Identify which cell holds the provided text, then report its (x, y) central coordinate. 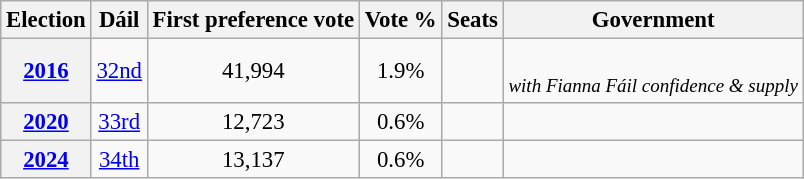
Vote % (400, 20)
1.9% (400, 72)
41,994 (253, 72)
2020 (46, 122)
Seats (472, 20)
First preference vote (253, 20)
Dáil (119, 20)
32nd (119, 72)
with Fianna Fáil confidence & supply (653, 72)
33rd (119, 122)
2016 (46, 72)
34th (119, 160)
Election (46, 20)
2024 (46, 160)
Government (653, 20)
12,723 (253, 122)
13,137 (253, 160)
